Provide the (X, Y) coordinate of the cell's center where the given text is located.  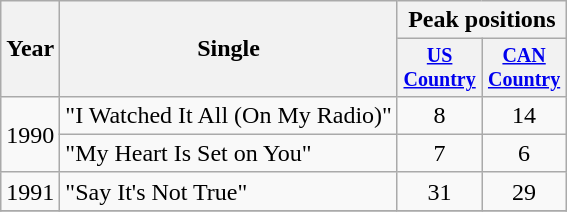
"Say It's Not True" (229, 191)
"I Watched It All (On My Radio)" (229, 115)
"My Heart Is Set on You" (229, 153)
14 (524, 115)
CAN Country (524, 68)
Year (30, 49)
31 (439, 191)
29 (524, 191)
8 (439, 115)
1991 (30, 191)
Peak positions (482, 20)
1990 (30, 134)
Single (229, 49)
US Country (439, 68)
7 (439, 153)
6 (524, 153)
